Return (X, Y) of the center of cell containing provided text 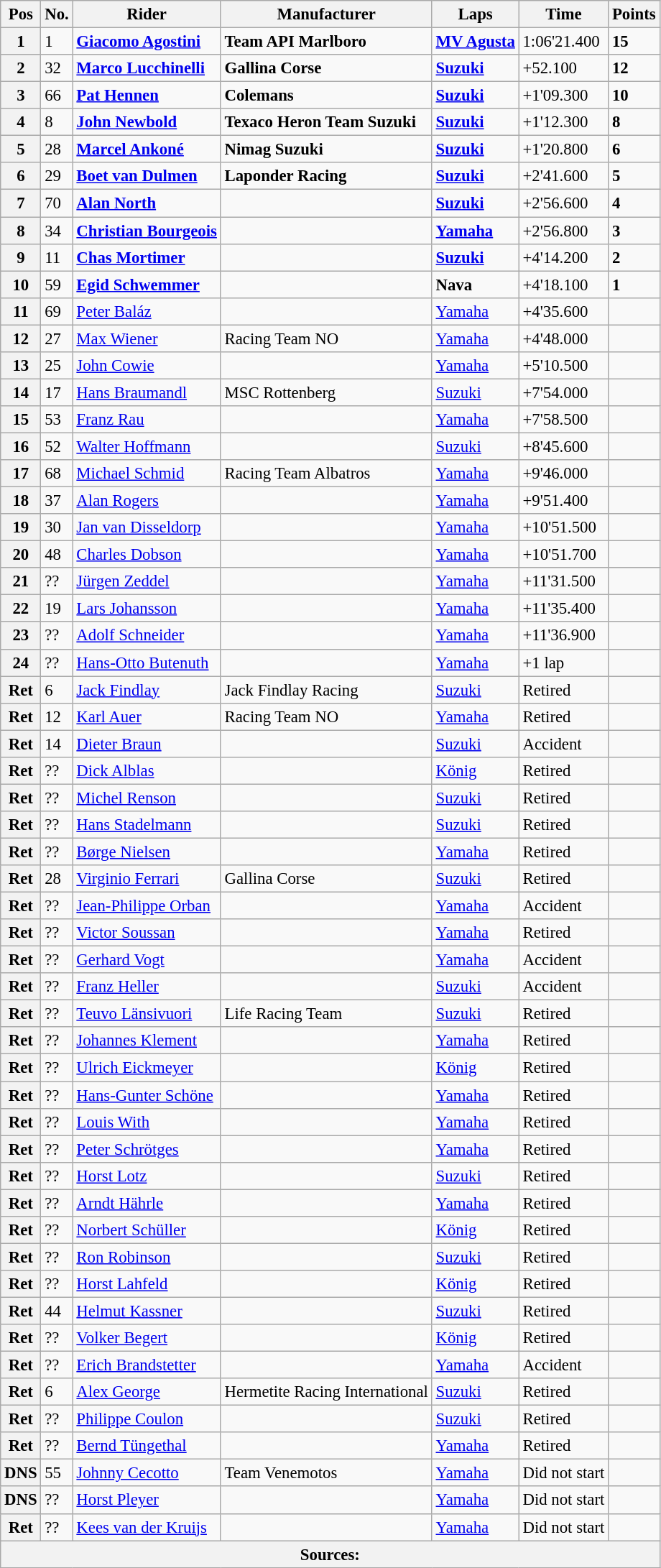
Giacomo Agostini (147, 42)
Helmut Kassner (147, 1311)
Jürgen Zeddel (147, 581)
13 (21, 366)
Hans-Otto Butenuth (147, 663)
Peter Baláz (147, 311)
Nimag Suzuki (326, 149)
+10'51.500 (563, 527)
Colemans (326, 96)
22 (21, 609)
53 (57, 420)
Dieter Braun (147, 744)
Virginio Ferrari (147, 879)
23 (21, 636)
Erich Brandstetter (147, 1365)
Texaco Heron Team Suzuki (326, 122)
Jack Findlay (147, 690)
Rider (147, 14)
Norbert Schüller (147, 1230)
Max Wiener (147, 338)
+11'36.900 (563, 636)
59 (57, 285)
Franz Heller (147, 987)
69 (57, 311)
Hans-Gunter Schöne (147, 1095)
+9'46.000 (563, 474)
+5'10.500 (563, 366)
Alan Rogers (147, 501)
Pat Hennen (147, 96)
Hans Braumandl (147, 392)
+4'35.600 (563, 311)
+1 lap (563, 663)
Charles Dobson (147, 555)
24 (21, 663)
Gerhard Vogt (147, 960)
Boet van Dulmen (147, 176)
Manufacturer (326, 14)
Peter Schrötges (147, 1149)
+11'31.500 (563, 581)
Team Venemotos (326, 1473)
Jan van Disseldorp (147, 527)
+1'20.800 (563, 149)
34 (57, 231)
Marco Lucchinelli (147, 68)
Dick Alblas (147, 771)
Philippe Coulon (147, 1419)
Jean-Philippe Orban (147, 906)
Egid Schwemmer (147, 285)
Michel Renson (147, 798)
Horst Pleyer (147, 1500)
Chas Mortimer (147, 257)
+4'48.000 (563, 338)
20 (21, 555)
MV Agusta (476, 42)
16 (21, 446)
Christian Bourgeois (147, 231)
48 (57, 555)
John Newbold (147, 122)
Laponder Racing (326, 176)
Points (634, 14)
18 (21, 501)
Time (563, 14)
+2'41.600 (563, 176)
Alex George (147, 1392)
No. (57, 14)
+4'18.100 (563, 285)
Ulrich Eickmeyer (147, 1068)
7 (21, 203)
Michael Schmid (147, 474)
+9'51.400 (563, 501)
Horst Lahfeld (147, 1284)
Marcel Ankoné (147, 149)
Victor Soussan (147, 933)
Horst Lotz (147, 1176)
+7'58.500 (563, 420)
Sources: (330, 1554)
Johannes Klement (147, 1041)
70 (57, 203)
55 (57, 1473)
Hans Stadelmann (147, 825)
52 (57, 446)
Karl Auer (147, 716)
MSC Rottenberg (326, 392)
+1'12.300 (563, 122)
37 (57, 501)
Arndt Hährle (147, 1203)
John Cowie (147, 366)
Jack Findlay Racing (326, 690)
+1'09.300 (563, 96)
+8'45.600 (563, 446)
Adolf Schneider (147, 636)
Kees van der Kruijs (147, 1527)
+7'54.000 (563, 392)
25 (57, 366)
Børge Nielsen (147, 852)
+4'14.200 (563, 257)
Ron Robinson (147, 1257)
Louis With (147, 1122)
Johnny Cecotto (147, 1473)
1:06'21.400 (563, 42)
30 (57, 527)
+11'35.400 (563, 609)
Nava (476, 285)
Alan North (147, 203)
Laps (476, 14)
+10'51.700 (563, 555)
Hermetite Racing International (326, 1392)
Volker Begert (147, 1338)
Bernd Tüngethal (147, 1446)
+2'56.600 (563, 203)
+2'56.800 (563, 231)
9 (21, 257)
Teuvo Länsivuori (147, 1014)
Lars Johansson (147, 609)
29 (57, 176)
Racing Team Albatros (326, 474)
Team API Marlboro (326, 42)
32 (57, 68)
Pos (21, 14)
27 (57, 338)
Franz Rau (147, 420)
21 (21, 581)
+52.100 (563, 68)
66 (57, 96)
Walter Hoffmann (147, 446)
44 (57, 1311)
Life Racing Team (326, 1014)
68 (57, 474)
